Return the [x, y] coordinate for the center point of the cell that contains the specified text.  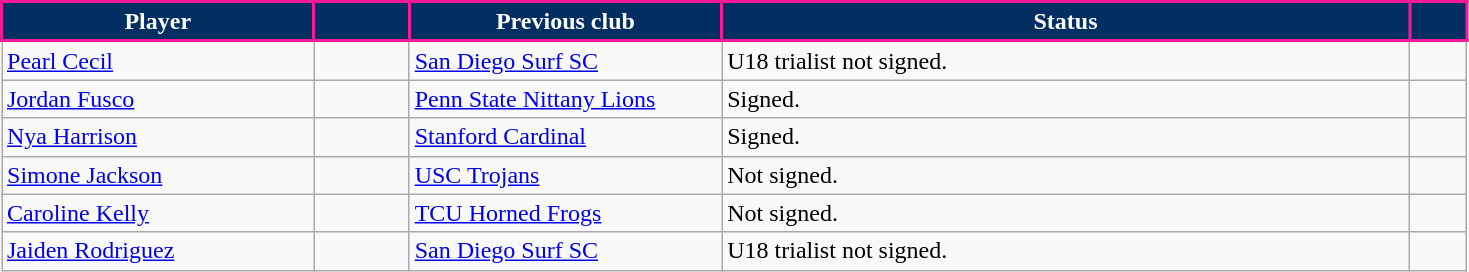
Jordan Fusco [158, 99]
Caroline Kelly [158, 213]
Jaiden Rodriguez [158, 251]
Nya Harrison [158, 137]
Status [1066, 22]
Penn State Nittany Lions [566, 99]
USC Trojans [566, 175]
Previous club [566, 22]
Stanford Cardinal [566, 137]
Simone Jackson [158, 175]
Player [158, 22]
TCU Horned Frogs [566, 213]
Pearl Cecil [158, 60]
